Search for the cell housing the specified text and yield its [x, y] center coordinate. 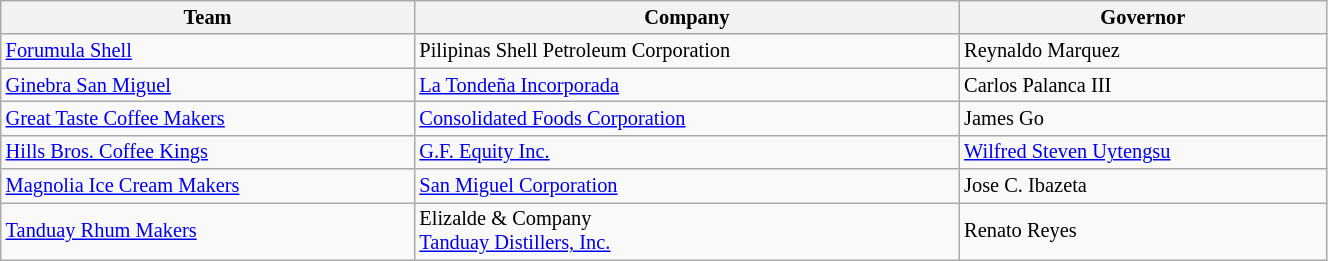
Reynaldo Marquez [1142, 51]
Magnolia Ice Cream Makers [208, 186]
La Tondeña Incorporada [686, 85]
Great Taste Coffee Makers [208, 118]
Wilfred Steven Uytengsu [1142, 152]
Tanduay Rhum Makers [208, 231]
Governor [1142, 17]
Hills Bros. Coffee Kings [208, 152]
Team [208, 17]
Forumula Shell [208, 51]
San Miguel Corporation [686, 186]
Carlos Palanca III [1142, 85]
G.F. Equity Inc. [686, 152]
Company [686, 17]
James Go [1142, 118]
Jose C. Ibazeta [1142, 186]
Consolidated Foods Corporation [686, 118]
Renato Reyes [1142, 231]
Pilipinas Shell Petroleum Corporation [686, 51]
Elizalde & Company Tanduay Distillers, Inc. [686, 231]
Ginebra San Miguel [208, 85]
